Identify which cell holds the provided text, then report its (X, Y) central coordinate. 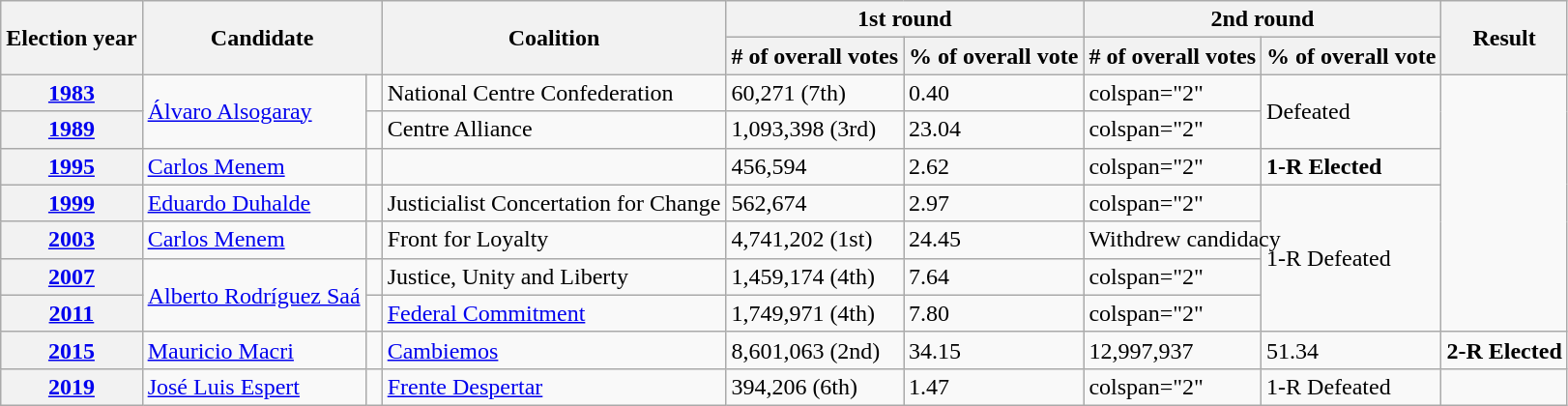
8,601,063 (2nd) (815, 350)
Defeated (1351, 111)
2015 (72, 350)
1,459,174 (4th) (815, 276)
2011 (72, 313)
2-R Elected (1504, 350)
1999 (72, 203)
Result (1504, 38)
Cambiemos (554, 350)
2.97 (994, 203)
1st round (905, 19)
2019 (72, 387)
7.64 (994, 276)
51.34 (1351, 350)
José Luis Espert (253, 387)
24.45 (994, 240)
Justicialist Concertation for Change (554, 203)
Candidate (262, 38)
1,749,971 (4th) (815, 313)
1.47 (994, 387)
Álvaro Alsogaray (253, 111)
Alberto Rodríguez Saá (253, 295)
2003 (72, 240)
34.15 (994, 350)
1983 (72, 93)
Centre Alliance (554, 130)
12,997,937 (1173, 350)
23.04 (994, 130)
Mauricio Macri (253, 350)
0.40 (994, 93)
456,594 (815, 166)
1995 (72, 166)
60,271 (7th) (815, 93)
Federal Commitment (554, 313)
Justice, Unity and Liberty (554, 276)
Frente Despertar (554, 387)
Coalition (554, 38)
Eduardo Duhalde (253, 203)
Election year (72, 38)
2007 (72, 276)
National Centre Confederation (554, 93)
562,674 (815, 203)
Front for Loyalty (554, 240)
2.62 (994, 166)
1,093,398 (3rd) (815, 130)
1989 (72, 130)
2nd round (1263, 19)
7.80 (994, 313)
Withdrew candidacy (1263, 240)
394,206 (6th) (815, 387)
4,741,202 (1st) (815, 240)
1-R Elected (1351, 166)
